Pinpoint the cell where the given text exists, returning its (X, Y) midpoint coordinate. 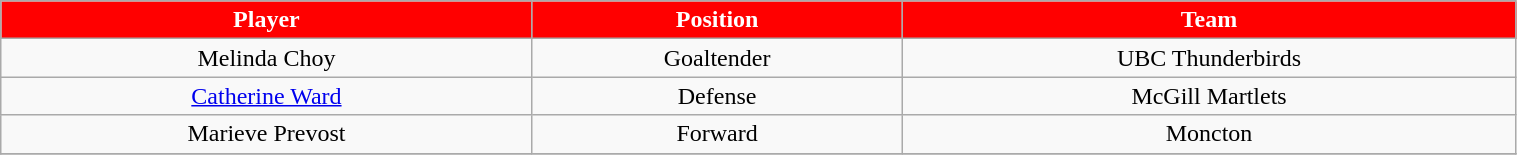
Position (717, 20)
Melinda Choy (266, 58)
Moncton (1209, 134)
Catherine Ward (266, 96)
Marieve Prevost (266, 134)
UBC Thunderbirds (1209, 58)
Goaltender (717, 58)
McGill Martlets (1209, 96)
Team (1209, 20)
Forward (717, 134)
Defense (717, 96)
Player (266, 20)
